Capture the cell that displays the provided text and extract its (X, Y) central coordinate. 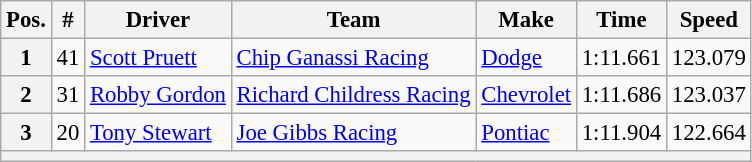
Time (621, 20)
# (68, 20)
20 (68, 133)
Chevrolet (526, 95)
1:11.686 (621, 95)
Pontiac (526, 133)
3 (26, 133)
Make (526, 20)
1 (26, 58)
1:11.661 (621, 58)
Team (354, 20)
Scott Pruett (158, 58)
Robby Gordon (158, 95)
2 (26, 95)
123.037 (708, 95)
Chip Ganassi Racing (354, 58)
Pos. (26, 20)
41 (68, 58)
31 (68, 95)
Joe Gibbs Racing (354, 133)
Driver (158, 20)
Tony Stewart (158, 133)
1:11.904 (621, 133)
Richard Childress Racing (354, 95)
123.079 (708, 58)
Speed (708, 20)
Dodge (526, 58)
122.664 (708, 133)
